For the text-containing cell, return its midpoint in [X, Y] coordinate format. 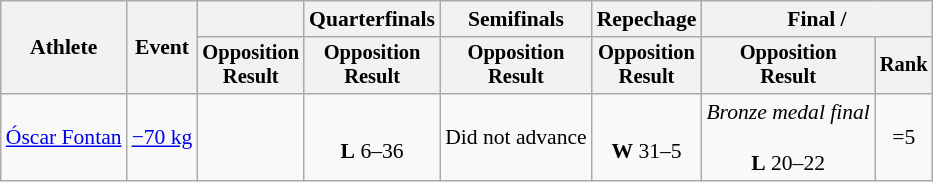
Did not advance [516, 138]
Bronze medal finalL 20–22 [788, 138]
Repechage [647, 19]
W 31–5 [647, 138]
Final / [816, 19]
−70 kg [162, 138]
Quarterfinals [372, 19]
L 6–36 [372, 138]
Rank [904, 66]
=5 [904, 138]
Óscar Fontan [64, 138]
Event [162, 48]
Athlete [64, 48]
Semifinals [516, 19]
